Find where the given text appears and provide that cell's center as [X, Y] coordinate. 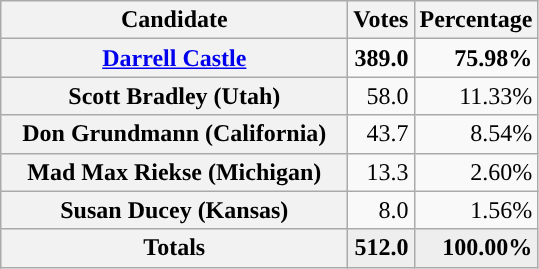
43.7 [381, 134]
8.54% [476, 134]
Votes [381, 20]
58.0 [381, 96]
512.0 [381, 248]
1.56% [476, 210]
Scott Bradley (Utah) [174, 96]
Percentage [476, 20]
13.3 [381, 172]
8.0 [381, 210]
Totals [174, 248]
75.98% [476, 58]
389.0 [381, 58]
Don Grundmann (California) [174, 134]
2.60% [476, 172]
Darrell Castle [174, 58]
Mad Max Riekse (Michigan) [174, 172]
Candidate [174, 20]
100.00% [476, 248]
11.33% [476, 96]
Susan Ducey (Kansas) [174, 210]
